Capture the cell that displays the provided text and extract its [x, y] central coordinate. 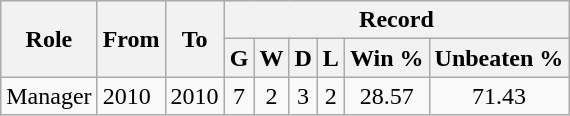
To [194, 39]
28.57 [386, 96]
L [330, 58]
7 [239, 96]
From [131, 39]
Win % [386, 58]
D [303, 58]
Record [396, 20]
3 [303, 96]
W [272, 58]
71.43 [499, 96]
Unbeaten % [499, 58]
Role [49, 39]
G [239, 58]
Manager [49, 96]
